Detect which cell encompasses the target text, then output its (X, Y) center coordinate. 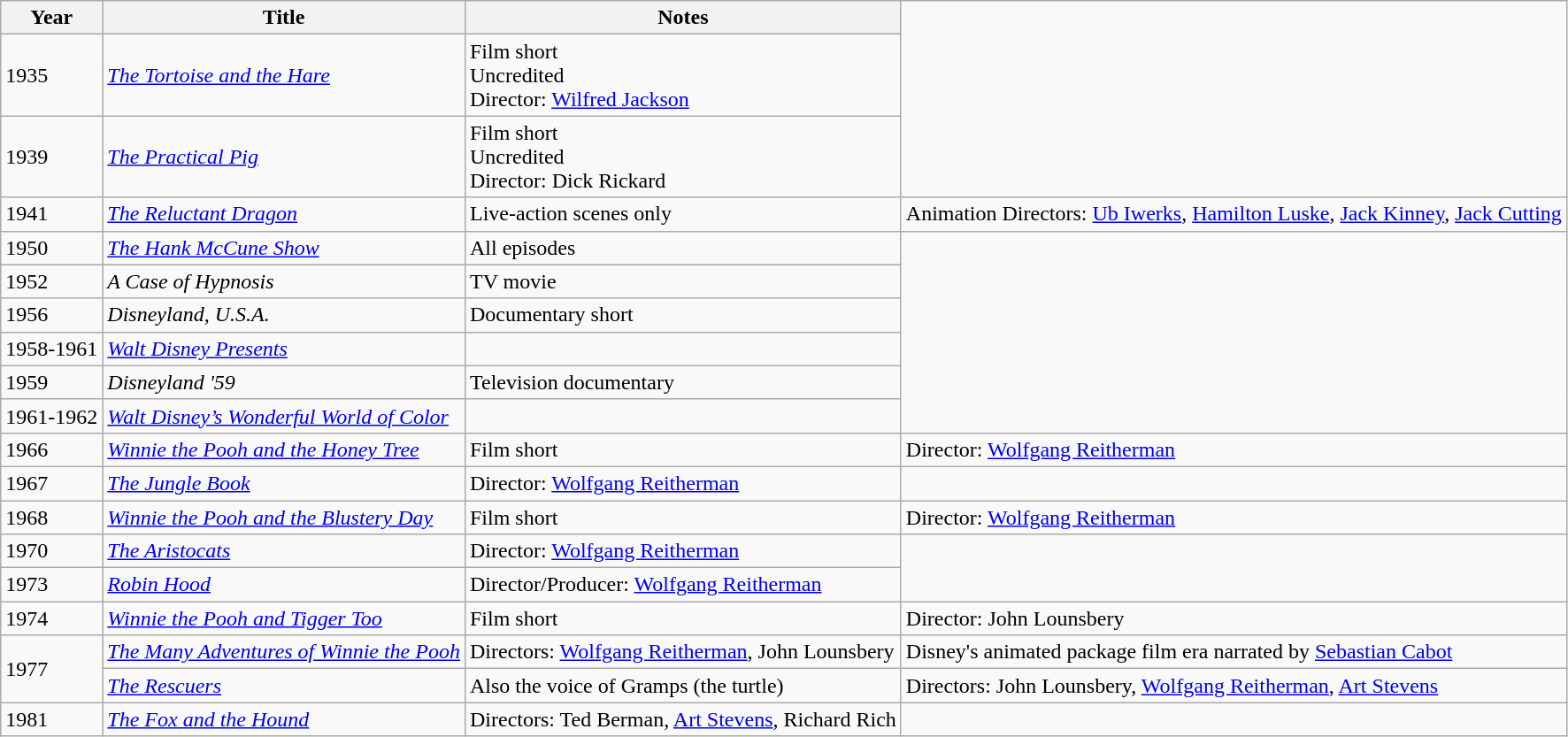
Live-action scenes only (683, 214)
The Jungle Book (284, 483)
1961-1962 (51, 416)
Director/Producer: Wolfgang Reitherman (683, 585)
Directors: Ted Berman, Art Stevens, Richard Rich (683, 719)
1956 (51, 315)
1974 (51, 618)
1966 (51, 449)
1973 (51, 585)
Winnie the Pooh and the Blustery Day (284, 518)
1959 (51, 382)
Also the voice of Gramps (the turtle) (683, 686)
1977 (51, 669)
Title (284, 18)
The Fox and the Hound (284, 719)
Television documentary (683, 382)
A Case of Hypnosis (284, 281)
Director: John Lounsbery (1234, 618)
Directors: John Lounsbery, Wolfgang Reitherman, Art Stevens (1234, 686)
1941 (51, 214)
1950 (51, 248)
Walt Disney Presents (284, 349)
Disney's animated package film era narrated by Sebastian Cabot (1234, 652)
Robin Hood (284, 585)
Disneyland '59 (284, 382)
1981 (51, 719)
Walt Disney’s Wonderful World of Color (284, 416)
Notes (683, 18)
Year (51, 18)
All episodes (683, 248)
TV movie (683, 281)
Disneyland, U.S.A. (284, 315)
The Rescuers (284, 686)
The Practical Pig (284, 157)
1970 (51, 551)
Winnie the Pooh and the Honey Tree (284, 449)
1968 (51, 518)
Winnie the Pooh and Tigger Too (284, 618)
1939 (51, 157)
Directors: Wolfgang Reitherman, John Lounsbery (683, 652)
1935 (51, 75)
The Tortoise and the Hare (284, 75)
The Aristocats (284, 551)
The Reluctant Dragon (284, 214)
The Many Adventures of Winnie the Pooh (284, 652)
Film short Uncredited Director: Wilfred Jackson (683, 75)
The Hank McCune Show (284, 248)
1967 (51, 483)
1952 (51, 281)
Film short Uncredited Director: Dick Rickard (683, 157)
1958-1961 (51, 349)
Animation Directors: Ub Iwerks, Hamilton Luske, Jack Kinney, Jack Cutting (1234, 214)
Documentary short (683, 315)
